Find where the given text appears and provide that cell's center as [x, y] coordinate. 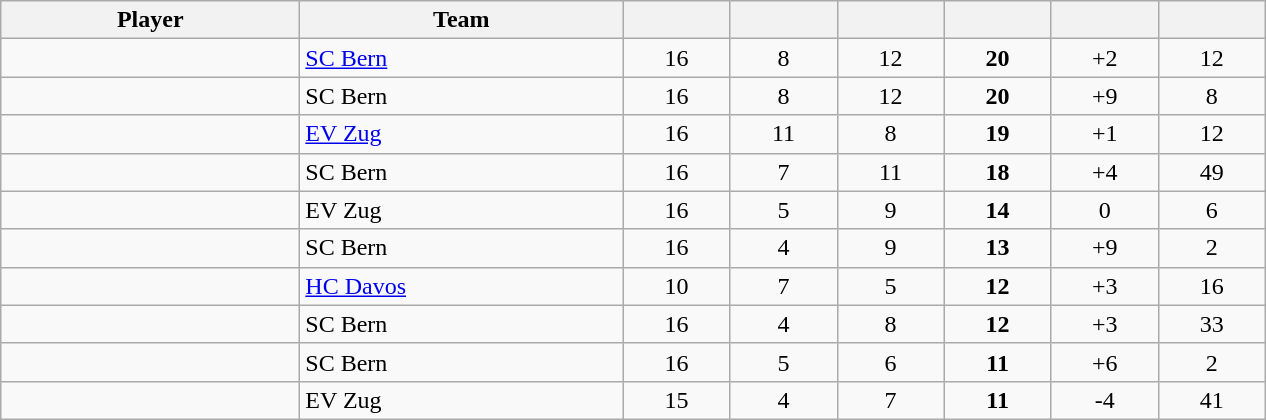
+4 [1104, 172]
Team [462, 20]
49 [1212, 172]
15 [676, 400]
+1 [1104, 134]
Player [150, 20]
0 [1104, 210]
HC Davos [462, 286]
18 [998, 172]
+2 [1104, 58]
+6 [1104, 362]
19 [998, 134]
14 [998, 210]
13 [998, 248]
-4 [1104, 400]
33 [1212, 324]
41 [1212, 400]
10 [676, 286]
